Locate the cell with the specified text and output its (x, y) center coordinate. 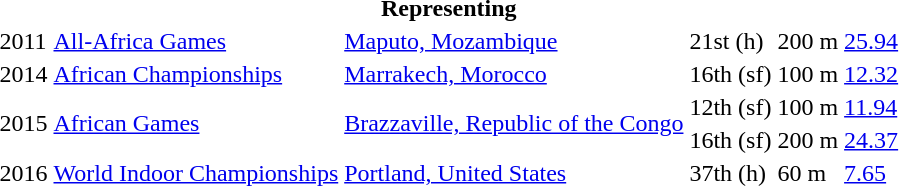
All-Africa Games (196, 41)
African Games (196, 124)
Maputo, Mozambique (514, 41)
Marrakech, Morocco (514, 74)
12th (sf) (730, 107)
21st (h) (730, 41)
Brazzaville, Republic of the Congo (514, 124)
African Championships (196, 74)
